Scan for the cell matching the given text and deliver its (X, Y) coordinate at center. 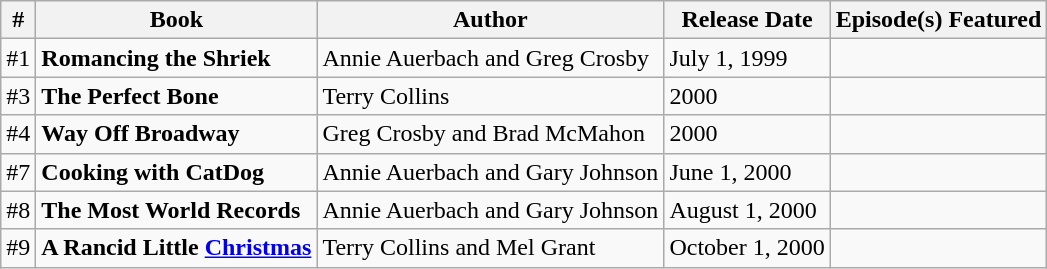
Cooking with CatDog (176, 172)
#3 (18, 96)
#9 (18, 248)
Book (176, 20)
June 1, 2000 (747, 172)
#8 (18, 210)
August 1, 2000 (747, 210)
Terry Collins and Mel Grant (490, 248)
#4 (18, 134)
Way Off Broadway (176, 134)
# (18, 20)
#7 (18, 172)
#1 (18, 58)
The Perfect Bone (176, 96)
October 1, 2000 (747, 248)
Annie Auerbach and Greg Crosby (490, 58)
Romancing the Shriek (176, 58)
Release Date (747, 20)
Terry Collins (490, 96)
Greg Crosby and Brad McMahon (490, 134)
July 1, 1999 (747, 58)
A Rancid Little Christmas (176, 248)
Episode(s) Featured (938, 20)
Author (490, 20)
The Most World Records (176, 210)
